Detect which cell encompasses the target text, then output its (X, Y) center coordinate. 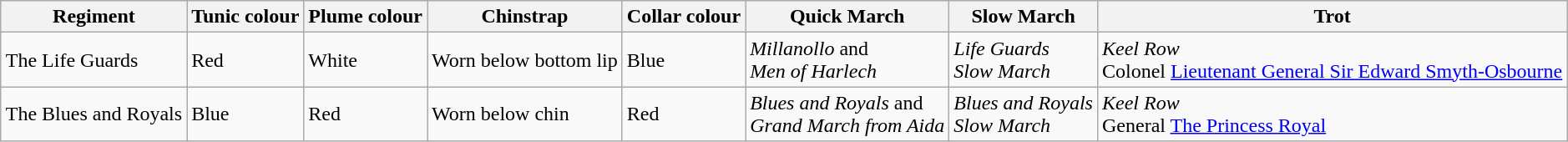
Worn below chin (525, 114)
Plume colour (366, 17)
The Life Guards (94, 60)
Tunic colour (245, 17)
Blues and Royals Slow March (1024, 114)
Blues and Royals and Grand March from Aida (847, 114)
Regiment (94, 17)
Life Guards Slow March (1024, 60)
Collar colour (683, 17)
Keel RowColonel Lieutenant General Sir Edward Smyth-Osbourne (1332, 60)
Worn below bottom lip (525, 60)
Millanollo and Men of Harlech (847, 60)
Trot (1332, 17)
Chinstrap (525, 17)
Slow March (1024, 17)
Keel RowGeneral The Princess Royal (1332, 114)
White (366, 60)
The Blues and Royals (94, 114)
Quick March (847, 17)
